Identify which cell holds the provided text, then report its [x, y] central coordinate. 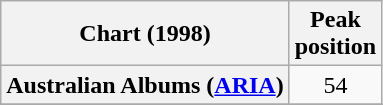
Chart (1998) [145, 34]
Peakposition [335, 34]
Australian Albums (ARIA) [145, 85]
54 [335, 85]
